Pinpoint the cell where the given text exists, returning its (X, Y) midpoint coordinate. 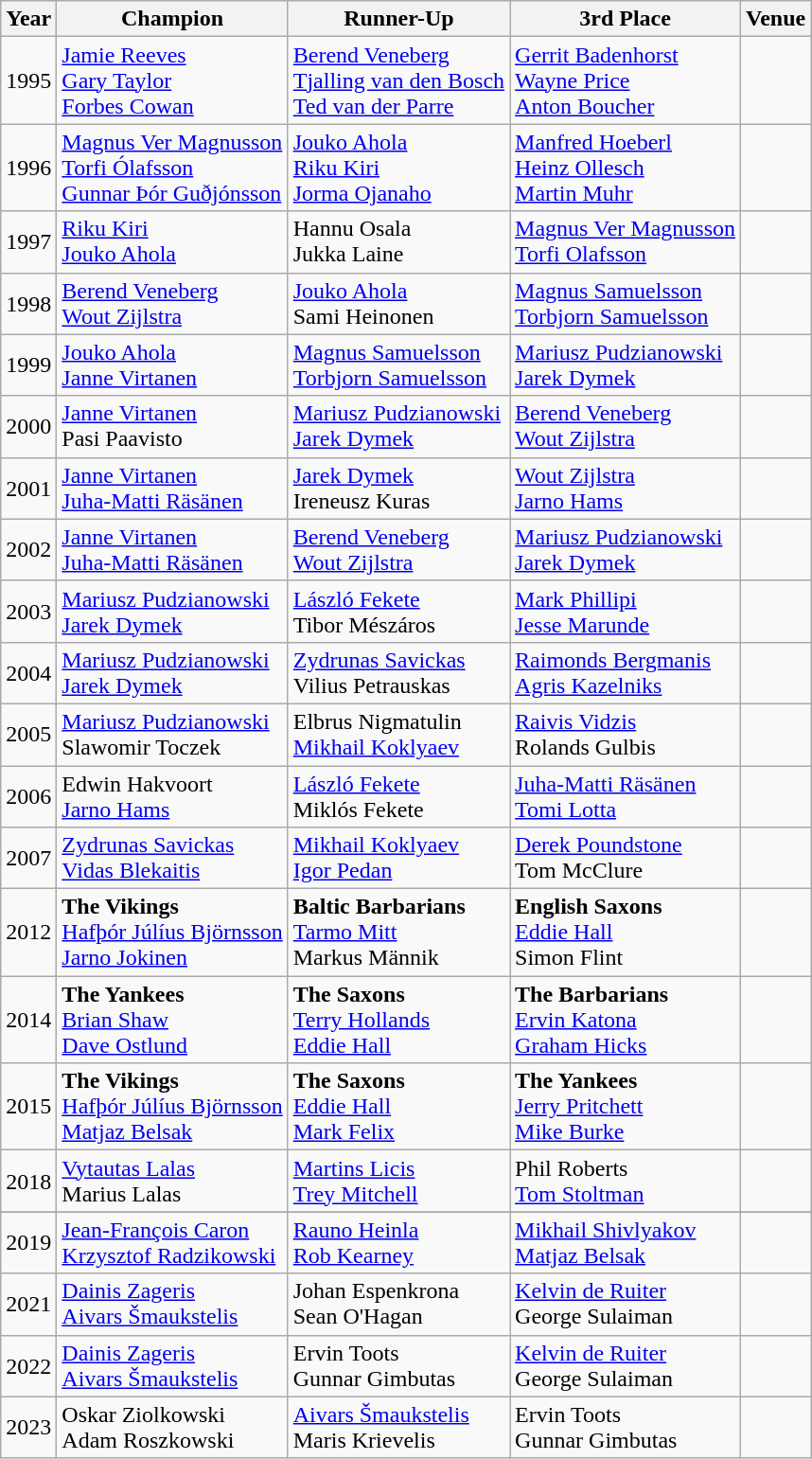
Raivis Vidzis Rolands Gulbis (626, 735)
Aivars Šmaukstelis Maris Krievelis (398, 1428)
Jouko Ahola Riku Kiri Jorma Ojanaho (398, 168)
2015 (28, 1107)
2019 (28, 1242)
Martins Licis Trey Mitchell (398, 1182)
Venue (776, 19)
Vytautas Lalas Marius Lalas (172, 1182)
Zydrunas Savickas Vilius Petrauskas (398, 672)
Rauno Heinla Rob Kearney (398, 1242)
The Saxons Terry Hollands Eddie Hall (398, 1020)
László Fekete Miklós Fekete (398, 795)
The Barbarians Ervin Katona Graham Hicks (626, 1020)
Berend Veneberg Tjalling van den Bosch Ted van der Parre (398, 80)
Manfred Hoeberl Heinz Ollesch Martin Muhr (626, 168)
The Saxons Eddie Hall Mark Felix (398, 1107)
Elbrus Nigmatulin Mikhail Koklyaev (398, 735)
Jamie Reeves Gary Taylor Forbes Cowan (172, 80)
2000 (28, 426)
2018 (28, 1182)
Janne Virtanen Pasi Paavisto (172, 426)
Raimonds Bergmanis Agris Kazelniks (626, 672)
Magnus Ver Magnusson Torfi Ólafsson Gunnar Þór Guðjónsson (172, 168)
The Yankees Brian Shaw Dave Ostlund (172, 1020)
English Saxons Eddie Hall Simon Flint (626, 933)
Mikhail Shivlyakov Matjaz Belsak (626, 1242)
2014 (28, 1020)
2003 (28, 612)
Phil Roberts Tom Stoltman (626, 1182)
Jarek Dymek Ireneusz Kuras (398, 489)
Magnus Ver Magnusson Torfi Olafsson (626, 242)
2012 (28, 933)
The Vikings Hafþór Júlíus Björnsson Matjaz Belsak (172, 1107)
2005 (28, 735)
2004 (28, 672)
Champion (172, 19)
Edwin Hakvoort Jarno Hams (172, 795)
2001 (28, 489)
Derek Poundstone Tom McClure (626, 858)
2021 (28, 1305)
2007 (28, 858)
Wout Zijlstra Jarno Hams (626, 489)
2006 (28, 795)
Jean-François Caron Krzysztof Radzikowski (172, 1242)
Year (28, 19)
The Vikings Hafþór Júlíus Björnsson Jarno Jokinen (172, 933)
Hannu Osala Jukka Laine (398, 242)
Juha-Matti Räsänen Tomi Lotta (626, 795)
Oskar Ziolkowski Adam Roszkowski (172, 1428)
Mikhail Koklyaev Igor Pedan (398, 858)
1999 (28, 365)
Zydrunas Savickas Vidas Blekaitis (172, 858)
Gerrit Badenhorst Wayne Price Anton Boucher (626, 80)
Mark Phillipi Jesse Marunde (626, 612)
1996 (28, 168)
The Yankees Jerry Pritchett Mike Burke (626, 1107)
1997 (28, 242)
Runner-Up (398, 19)
Baltic Barbarians Tarmo Mitt Markus Männik (398, 933)
Johan Espenkrona Sean O'Hagan (398, 1305)
Jouko Ahola Janne Virtanen (172, 365)
Riku Kiri Jouko Ahola (172, 242)
Mariusz Pudzianowski Slawomir Toczek (172, 735)
1998 (28, 303)
2022 (28, 1365)
3rd Place (626, 19)
2002 (28, 549)
László Fekete Tibor Mészáros (398, 612)
Jouko Ahola Sami Heinonen (398, 303)
2023 (28, 1428)
1995 (28, 80)
